Extract the (x, y) coordinate from the center of the cell holding the provided text.  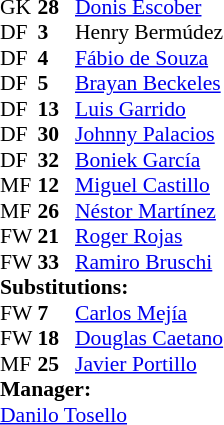
Luis Garrido (149, 109)
Roger Rojas (149, 237)
Henry Bermúdez (149, 33)
25 (57, 364)
Fábio de Souza (149, 58)
Ramiro Bruschi (149, 262)
30 (57, 135)
4 (57, 58)
Brayan Beckeles (149, 83)
33 (57, 262)
21 (57, 237)
Miguel Castillo (149, 185)
7 (57, 313)
Javier Portillo (149, 364)
26 (57, 211)
3 (57, 33)
Carlos Mejía (149, 313)
32 (57, 160)
Johnny Palacios (149, 135)
Substitutions: (112, 287)
Douglas Caetano (149, 339)
5 (57, 83)
13 (57, 109)
Néstor Martínez (149, 211)
12 (57, 185)
Manager: (112, 389)
Boniek García (149, 160)
18 (57, 339)
